Determine the (x, y) coordinate at the center of the cell enclosing the given text.  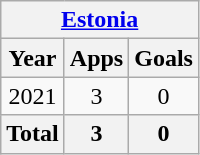
Apps (96, 58)
Estonia (100, 20)
Total (33, 134)
2021 (33, 96)
Year (33, 58)
Goals (164, 58)
